Determine the (X, Y) coordinate at the center of the cell enclosing the given text.  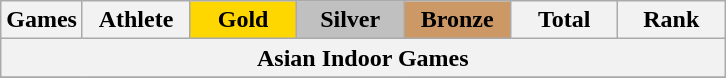
Rank (672, 20)
Gold (244, 20)
Games (42, 20)
Total (564, 20)
Asian Indoor Games (363, 58)
Bronze (458, 20)
Silver (350, 20)
Athlete (136, 20)
